Find where the given text appears and provide that cell's center as [X, Y] coordinate. 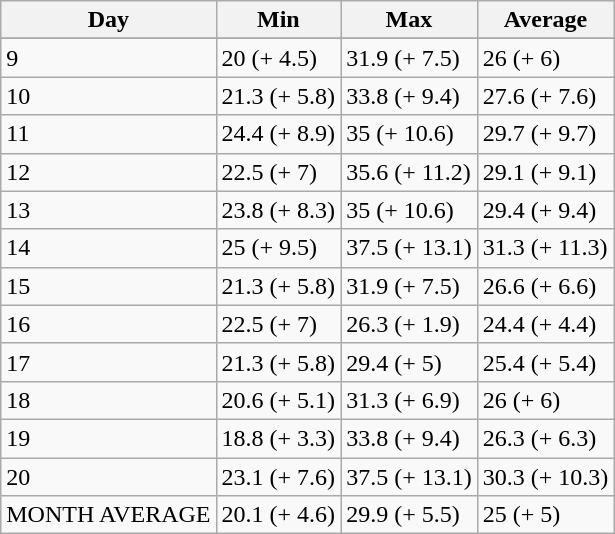
31.3 (+ 11.3) [546, 248]
29.4 (+ 5) [410, 362]
14 [108, 248]
Min [278, 20]
24.4 (+ 8.9) [278, 134]
16 [108, 324]
29.1 (+ 9.1) [546, 172]
23.1 (+ 7.6) [278, 477]
25 (+ 5) [546, 515]
Day [108, 20]
11 [108, 134]
20 [108, 477]
29.9 (+ 5.5) [410, 515]
19 [108, 438]
25.4 (+ 5.4) [546, 362]
24.4 (+ 4.4) [546, 324]
26.3 (+ 1.9) [410, 324]
31.3 (+ 6.9) [410, 400]
17 [108, 362]
20 (+ 4.5) [278, 58]
20.1 (+ 4.6) [278, 515]
Max [410, 20]
12 [108, 172]
25 (+ 9.5) [278, 248]
20.6 (+ 5.1) [278, 400]
13 [108, 210]
30.3 (+ 10.3) [546, 477]
15 [108, 286]
27.6 (+ 7.6) [546, 96]
Average [546, 20]
18.8 (+ 3.3) [278, 438]
18 [108, 400]
9 [108, 58]
MONTH AVERAGE [108, 515]
26.3 (+ 6.3) [546, 438]
23.8 (+ 8.3) [278, 210]
35.6 (+ 11.2) [410, 172]
26.6 (+ 6.6) [546, 286]
10 [108, 96]
29.7 (+ 9.7) [546, 134]
29.4 (+ 9.4) [546, 210]
